Return the (X, Y) coordinate for the center point of the cell that contains the specified text.  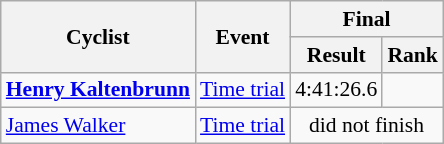
Henry Kaltenbrunn (98, 90)
Cyclist (98, 36)
Final (366, 19)
Rank (412, 55)
Event (242, 36)
James Walker (98, 126)
did not finish (366, 126)
4:41:26.6 (336, 90)
Result (336, 55)
